Output the (x, y) coordinate of the center of the cell containing the given text.  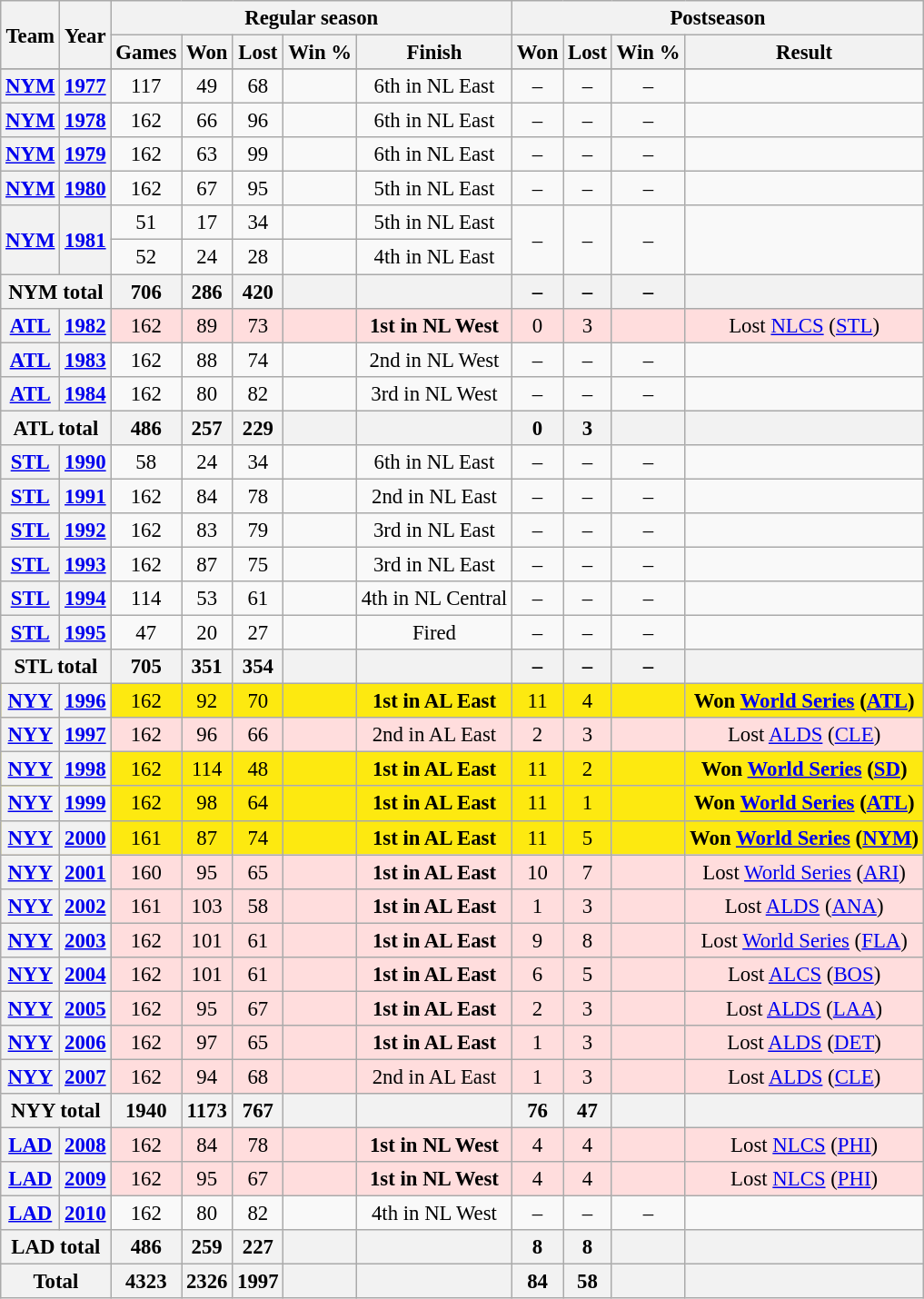
1990 (85, 462)
NYM total (56, 292)
2003 (85, 940)
Lost ALDS (DET) (805, 1043)
Total (56, 1282)
75 (258, 564)
257 (207, 428)
705 (146, 667)
51 (146, 223)
2010 (85, 1214)
48 (258, 769)
1979 (85, 154)
53 (207, 599)
92 (207, 701)
99 (258, 154)
Team (31, 35)
1993 (85, 564)
2nd in NL East (434, 496)
Lost World Series (FLA) (805, 940)
354 (258, 667)
2nd in NL West (434, 360)
2001 (85, 872)
28 (258, 257)
Fired (434, 633)
351 (207, 667)
83 (207, 531)
1173 (207, 1111)
88 (207, 360)
1999 (85, 804)
1983 (85, 360)
10 (537, 872)
9 (537, 940)
1977 (85, 86)
Won World Series (SD) (805, 769)
1994 (85, 599)
286 (207, 292)
1991 (85, 496)
2009 (85, 1179)
1981 (85, 240)
767 (258, 1111)
Won World Series (NYM) (805, 838)
64 (258, 804)
227 (258, 1247)
Finish (434, 53)
1980 (85, 189)
2326 (207, 1282)
Lost ALDS (ANA) (805, 906)
79 (258, 531)
229 (258, 428)
117 (146, 86)
706 (146, 292)
Regular season (312, 18)
70 (258, 701)
STL total (56, 667)
76 (537, 1111)
49 (207, 86)
2004 (85, 975)
Lost World Series (ARI) (805, 872)
1982 (85, 325)
2008 (85, 1145)
Games (146, 53)
Lost NLCS (STL) (805, 325)
4th in NL Central (434, 599)
97 (207, 1043)
1998 (85, 769)
17 (207, 223)
1992 (85, 531)
Lost ALCS (BOS) (805, 975)
4th in NL East (434, 257)
4th in NL West (434, 1214)
27 (258, 633)
1996 (85, 701)
2002 (85, 906)
98 (207, 804)
63 (207, 154)
1984 (85, 393)
20 (207, 633)
1940 (146, 1111)
160 (146, 872)
NYY total (56, 1111)
2000 (85, 838)
LAD total (56, 1247)
1995 (85, 633)
6 (537, 975)
Lost ALDS (LAA) (805, 1008)
Postseason (718, 18)
ATL total (56, 428)
94 (207, 1076)
1978 (85, 121)
52 (146, 257)
259 (207, 1247)
2007 (85, 1076)
4323 (146, 1282)
Result (805, 53)
89 (207, 325)
420 (258, 292)
2006 (85, 1043)
3rd in NL West (434, 393)
103 (207, 906)
Year (85, 35)
2005 (85, 1008)
7 (588, 872)
73 (258, 325)
